For the text-containing cell, return its midpoint in [X, Y] coordinate format. 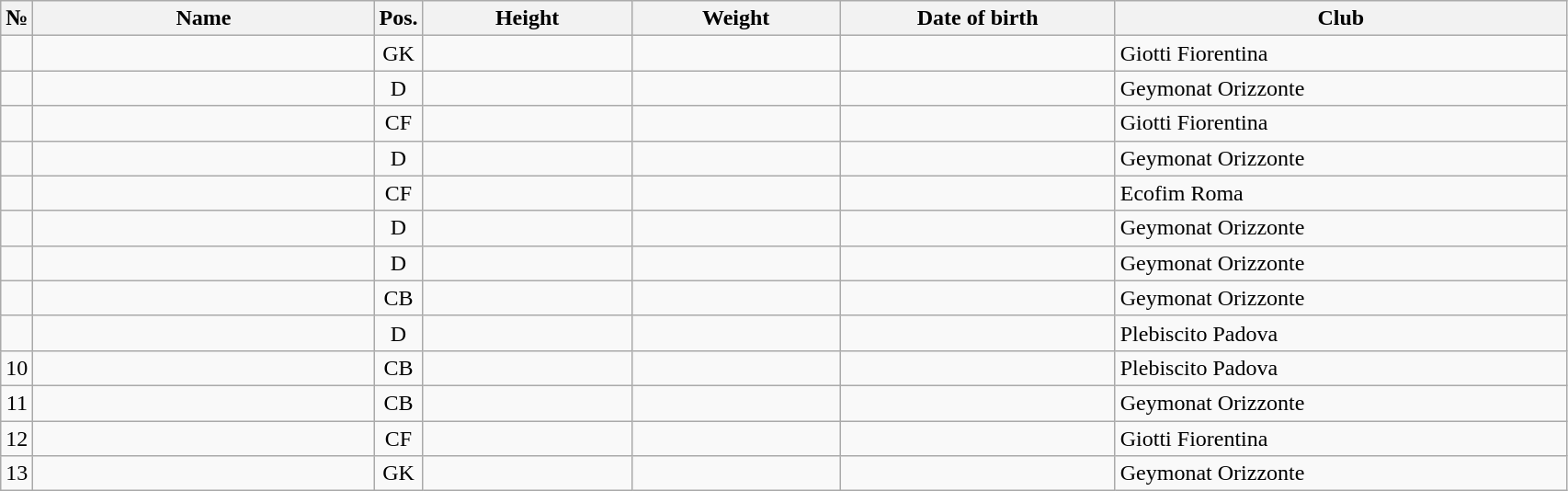
Weight [735, 18]
Ecofim Roma [1340, 193]
№ [17, 18]
10 [17, 368]
12 [17, 439]
Height [528, 18]
Club [1340, 18]
11 [17, 403]
13 [17, 474]
Date of birth [978, 18]
Pos. [399, 18]
Name [204, 18]
